Search for the cell housing the specified text and yield its [x, y] center coordinate. 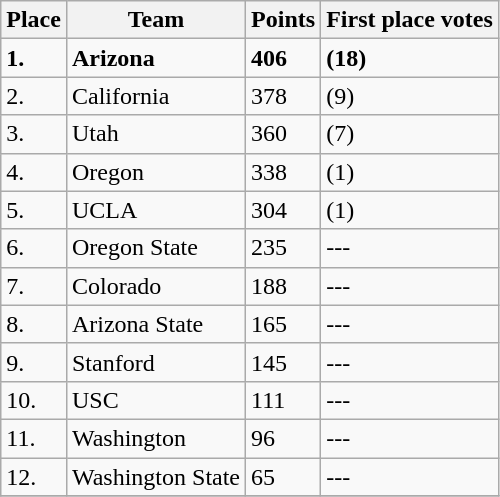
3. [34, 134]
(9) [410, 96]
2. [34, 96]
USC [156, 400]
Colorado [156, 286]
5. [34, 210]
12. [34, 477]
Stanford [156, 362]
96 [284, 438]
65 [284, 477]
235 [284, 248]
378 [284, 96]
111 [284, 400]
(18) [410, 58]
Place [34, 20]
Arizona State [156, 324]
1. [34, 58]
304 [284, 210]
Points [284, 20]
8. [34, 324]
360 [284, 134]
9. [34, 362]
Oregon [156, 172]
California [156, 96]
Team [156, 20]
UCLA [156, 210]
Washington [156, 438]
165 [284, 324]
Oregon State [156, 248]
(7) [410, 134]
11. [34, 438]
Arizona [156, 58]
145 [284, 362]
338 [284, 172]
First place votes [410, 20]
188 [284, 286]
10. [34, 400]
Utah [156, 134]
4. [34, 172]
7. [34, 286]
406 [284, 58]
Washington State [156, 477]
6. [34, 248]
